Output the (x, y) coordinate of the center of the cell containing the given text.  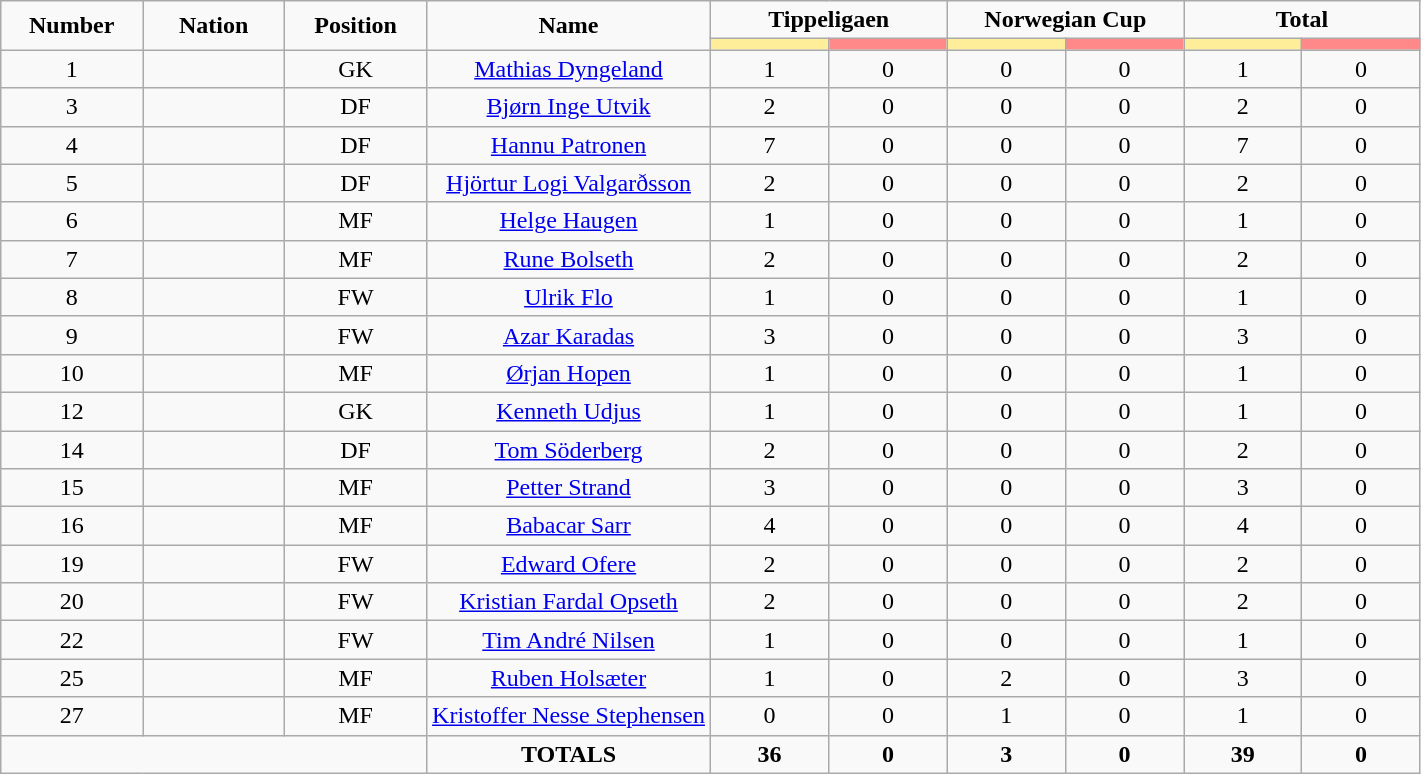
Kristian Fardal Opseth (569, 602)
25 (72, 678)
Mathias Dyngeland (569, 69)
Petter Strand (569, 488)
TOTALS (569, 754)
20 (72, 602)
19 (72, 564)
Hjörtur Logi Valgarðsson (569, 183)
15 (72, 488)
Norwegian Cup (1066, 20)
Total (1302, 20)
Ruben Holsæter (569, 678)
Number (72, 26)
Edward Ofere (569, 564)
Tippeligaen (828, 20)
6 (72, 221)
Ørjan Hopen (569, 373)
Hannu Patronen (569, 145)
36 (769, 754)
Kristoffer Nesse Stephensen (569, 716)
8 (72, 297)
Position (356, 26)
39 (1243, 754)
Tim André Nilsen (569, 640)
16 (72, 526)
Bjørn Inge Utvik (569, 107)
Helge Haugen (569, 221)
5 (72, 183)
Tom Söderberg (569, 449)
22 (72, 640)
10 (72, 373)
Azar Karadas (569, 335)
Rune Bolseth (569, 259)
Babacar Sarr (569, 526)
9 (72, 335)
Nation (214, 26)
27 (72, 716)
12 (72, 411)
Name (569, 26)
Kenneth Udjus (569, 411)
Ulrik Flo (569, 297)
14 (72, 449)
